Search for the cell housing the specified text and yield its [x, y] center coordinate. 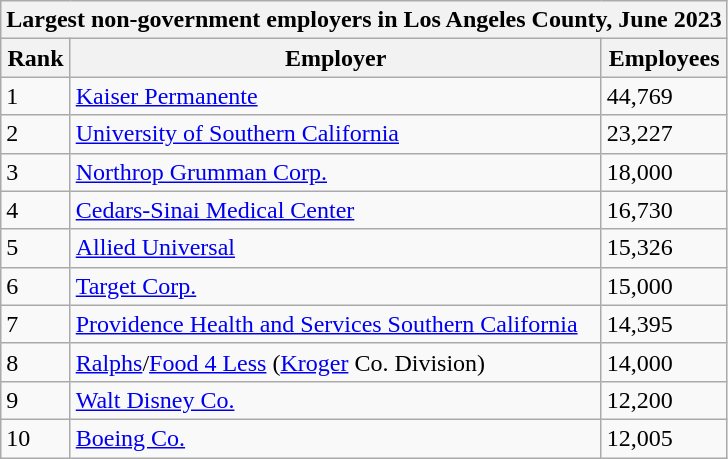
23,227 [664, 134]
Kaiser Permanente [336, 96]
15,000 [664, 286]
8 [36, 362]
2 [36, 134]
14,000 [664, 362]
1 [36, 96]
Rank [36, 58]
18,000 [664, 172]
12,005 [664, 438]
12,200 [664, 400]
Walt Disney Co. [336, 400]
Employees [664, 58]
Ralphs/Food 4 Less (Kroger Co. Division) [336, 362]
Providence Health and Services Southern California [336, 324]
Target Corp. [336, 286]
9 [36, 400]
Allied Universal [336, 248]
Northrop Grumman Corp. [336, 172]
6 [36, 286]
14,395 [664, 324]
3 [36, 172]
Boeing Co. [336, 438]
5 [36, 248]
10 [36, 438]
Employer [336, 58]
University of Southern California [336, 134]
4 [36, 210]
15,326 [664, 248]
16,730 [664, 210]
7 [36, 324]
44,769 [664, 96]
Cedars-Sinai Medical Center [336, 210]
Largest non-government employers in Los Angeles County, June 2023 [364, 20]
